Output the (X, Y) coordinate of the center of the cell containing the given text.  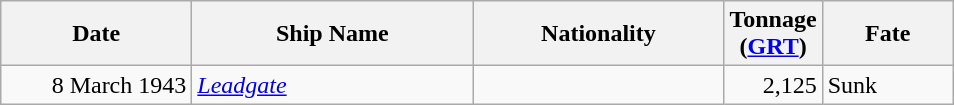
2,125 (773, 85)
Ship Name (332, 34)
Tonnage(GRT) (773, 34)
Sunk (888, 85)
Fate (888, 34)
Leadgate (332, 85)
Nationality (598, 34)
Date (96, 34)
8 March 1943 (96, 85)
